Scan for the cell matching the given text and deliver its [x, y] coordinate at center. 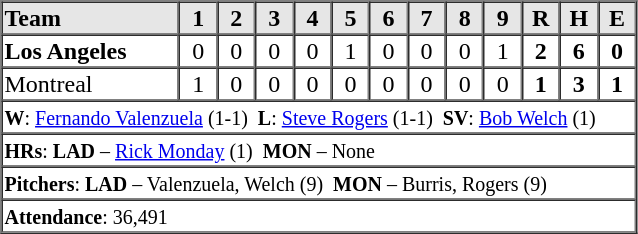
Attendance: 36,491 [319, 216]
9 [503, 18]
8 [465, 18]
5 [350, 18]
Los Angeles [91, 50]
Team [91, 18]
7 [427, 18]
Montreal [91, 84]
E [617, 18]
H [579, 18]
W: Fernando Valenzuela (1-1) L: Steve Rogers (1-1) SV: Bob Welch (1) [319, 116]
R [541, 18]
HRs: LAD – Rick Monday (1) MON – None [319, 150]
4 [312, 18]
Pitchers: LAD – Valenzuela, Welch (9) MON – Burris, Rogers (9) [319, 182]
